Return (x, y) of the center of cell containing provided text 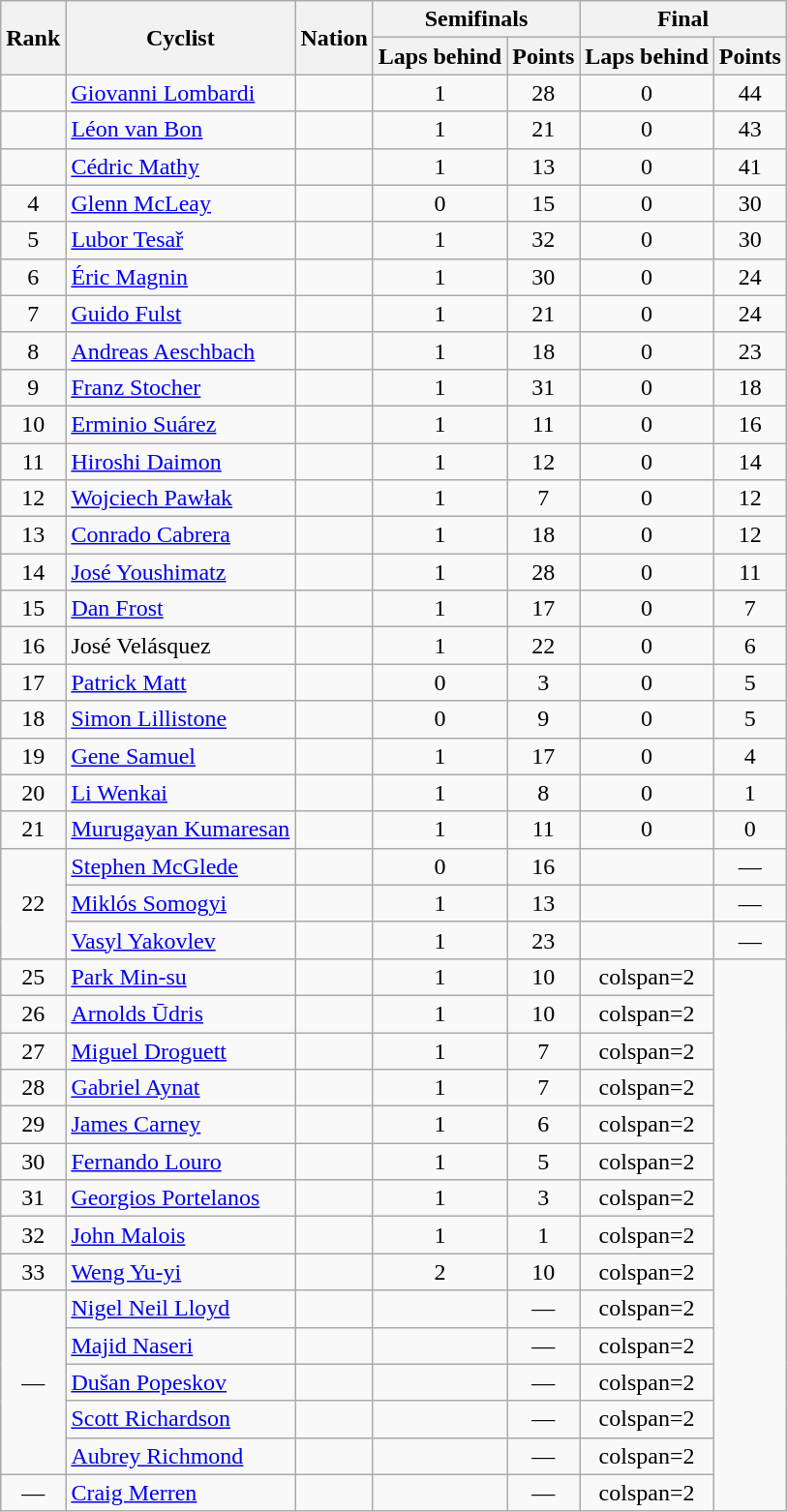
Aubrey Richmond (180, 1456)
Nation (334, 38)
Stephen McGlede (180, 866)
John Malois (180, 1235)
Giovanni Lombardi (180, 93)
33 (33, 1272)
Fernando Louro (180, 1162)
Dušan Popeskov (180, 1382)
Rank (33, 38)
Franz Stocher (180, 387)
Park Min-su (180, 977)
27 (33, 1050)
Conrado Cabrera (180, 535)
Andreas Aeschbach (180, 350)
Murugayan Kumaresan (180, 830)
Gene Samuel (180, 756)
James Carney (180, 1125)
José Velásquez (180, 646)
Cédric Mathy (180, 166)
Wojciech Pawłak (180, 499)
44 (749, 93)
26 (33, 1013)
Guido Fulst (180, 314)
Nigel Neil Lloyd (180, 1309)
29 (33, 1125)
43 (749, 130)
25 (33, 977)
41 (749, 166)
Weng Yu-yi (180, 1272)
Glenn McLeay (180, 203)
Arnolds Ūdris (180, 1013)
Simon Lillistone (180, 719)
Scott Richardson (180, 1419)
20 (33, 793)
Erminio Suárez (180, 424)
Lubor Tesař (180, 240)
Éric Magnin (180, 277)
Léon van Bon (180, 130)
Vasyl Yakovlev (180, 940)
2 (439, 1272)
José Youshimatz (180, 572)
Li Wenkai (180, 793)
Semifinals (476, 19)
Cyclist (180, 38)
Dan Frost (180, 609)
Hiroshi Daimon (180, 462)
19 (33, 756)
Miklós Somogyi (180, 903)
Georgios Portelanos (180, 1198)
Patrick Matt (180, 682)
Majid Naseri (180, 1346)
Final (683, 19)
Craig Merren (180, 1493)
Miguel Droguett (180, 1050)
Gabriel Aynat (180, 1088)
